For the text-containing cell, return its midpoint in (X, Y) coordinate format. 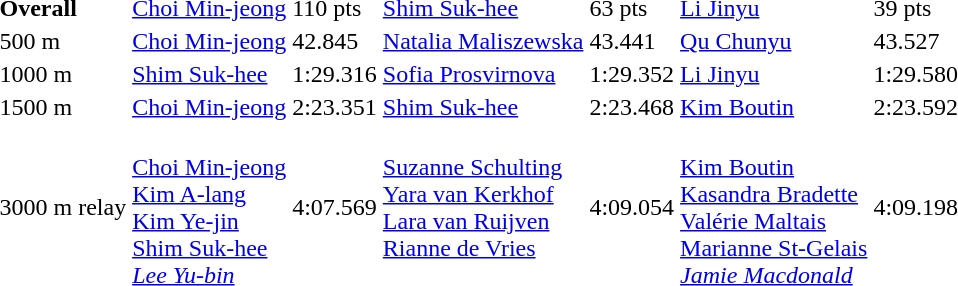
43.441 (632, 41)
1:29.352 (632, 74)
Qu Chunyu (774, 41)
2:23.468 (632, 107)
1:29.316 (335, 74)
42.845 (335, 41)
Natalia Maliszewska (483, 41)
2:23.351 (335, 107)
Kim Boutin (774, 107)
Sofia Prosvirnova (483, 74)
Li Jinyu (774, 74)
